Pinpoint the cell where the given text exists, returning its (X, Y) midpoint coordinate. 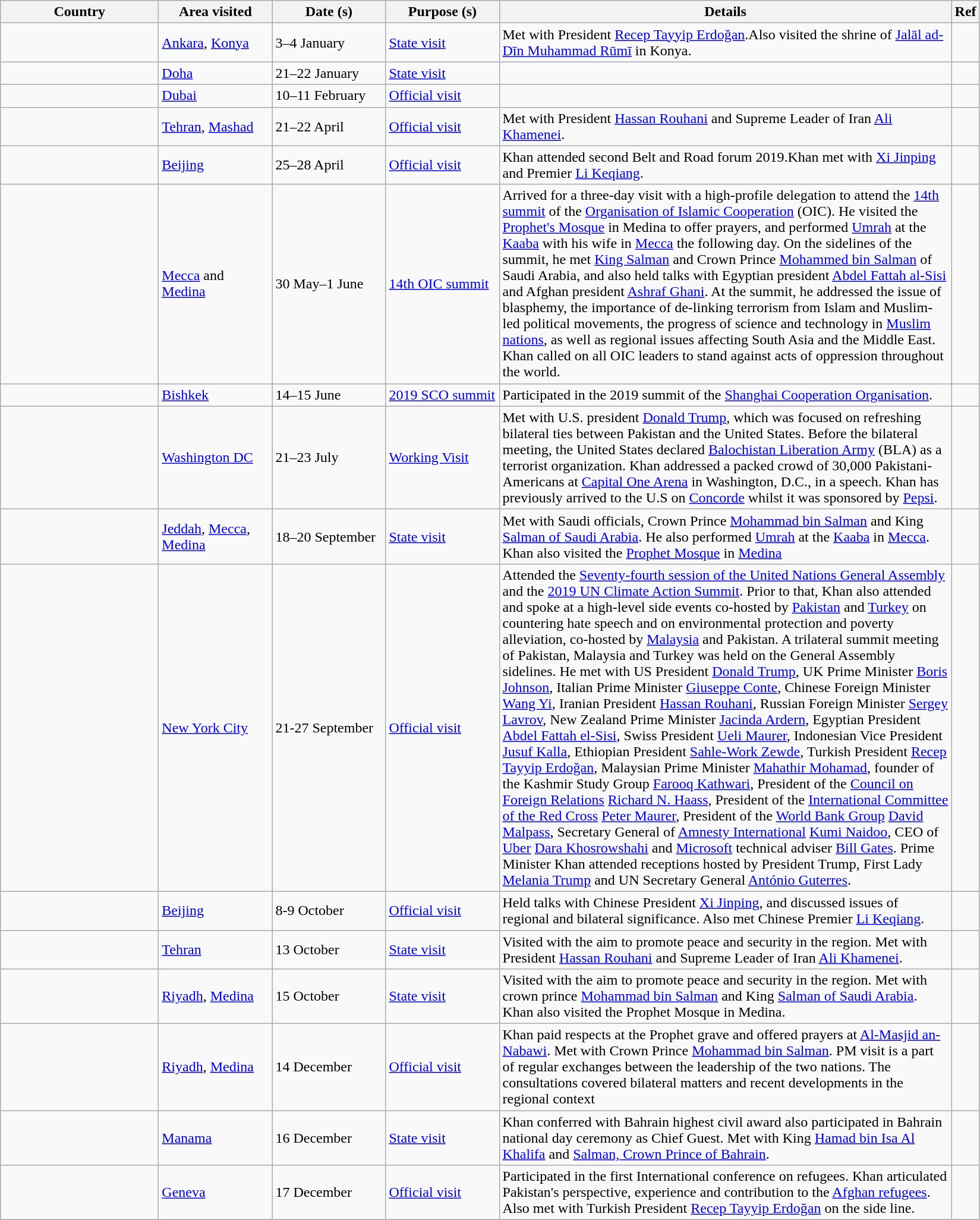
Manama (215, 1138)
Tehran, Mashad (215, 126)
30 May–1 June (329, 284)
15 October (329, 996)
14–15 June (329, 395)
21–23 July (329, 458)
25–28 April (329, 165)
Jeddah, Mecca, Medina (215, 536)
Doha (215, 73)
Details (725, 12)
16 December (329, 1138)
Area visited (215, 12)
Date (s) (329, 12)
Geneva (215, 1193)
New York City (215, 728)
21-27 September (329, 728)
17 December (329, 1193)
8-9 October (329, 911)
14th OIC summit (442, 284)
Bishkek (215, 395)
Khan attended second Belt and Road forum 2019.Khan met with Xi Jinping and Premier Li Keqiang. (725, 165)
Working Visit (442, 458)
13 October (329, 949)
Held talks with Chinese President Xi Jinping, and discussed issues of regional and bilateral significance. Also met Chinese Premier Li Keqiang. (725, 911)
2019 SCO summit (442, 395)
Ankara, Konya (215, 43)
14 December (329, 1067)
Purpose (s) (442, 12)
18–20 September (329, 536)
Washington DC (215, 458)
10–11 February (329, 96)
Mecca and Medina (215, 284)
3–4 January (329, 43)
Ref (965, 12)
Met with President Hassan Rouhani and Supreme Leader of Iran Ali Khamenei. (725, 126)
Visited with the aim to promote peace and security in the region. Met with President Hassan Rouhani and Supreme Leader of Iran Ali Khamenei. (725, 949)
Participated in the 2019 summit of the Shanghai Cooperation Organisation. (725, 395)
21–22 January (329, 73)
Met with President Recep Tayyip Erdoğan.Also visited the shrine of Jalāl ad-Dīn Muhammad Rūmī in Konya. (725, 43)
Country (80, 12)
21–22 April (329, 126)
Dubai (215, 96)
Tehran (215, 949)
